Pinpoint the cell where the given text exists, returning its (X, Y) midpoint coordinate. 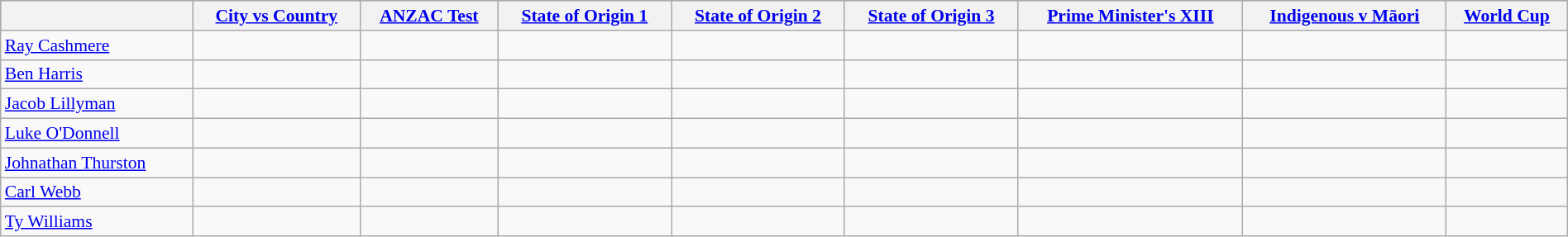
Carl Webb (97, 192)
Ty Williams (97, 222)
Jacob Lillyman (97, 104)
World Cup (1507, 16)
ANZAC Test (429, 16)
Prime Minister's XIII (1131, 16)
City vs Country (276, 16)
State of Origin 1 (585, 16)
State of Origin 2 (758, 16)
Indigenous v Māori (1345, 16)
Ben Harris (97, 74)
Luke O'Donnell (97, 134)
Ray Cashmere (97, 45)
State of Origin 3 (931, 16)
Johnathan Thurston (97, 163)
